Search for the cell housing the specified text and yield its [x, y] center coordinate. 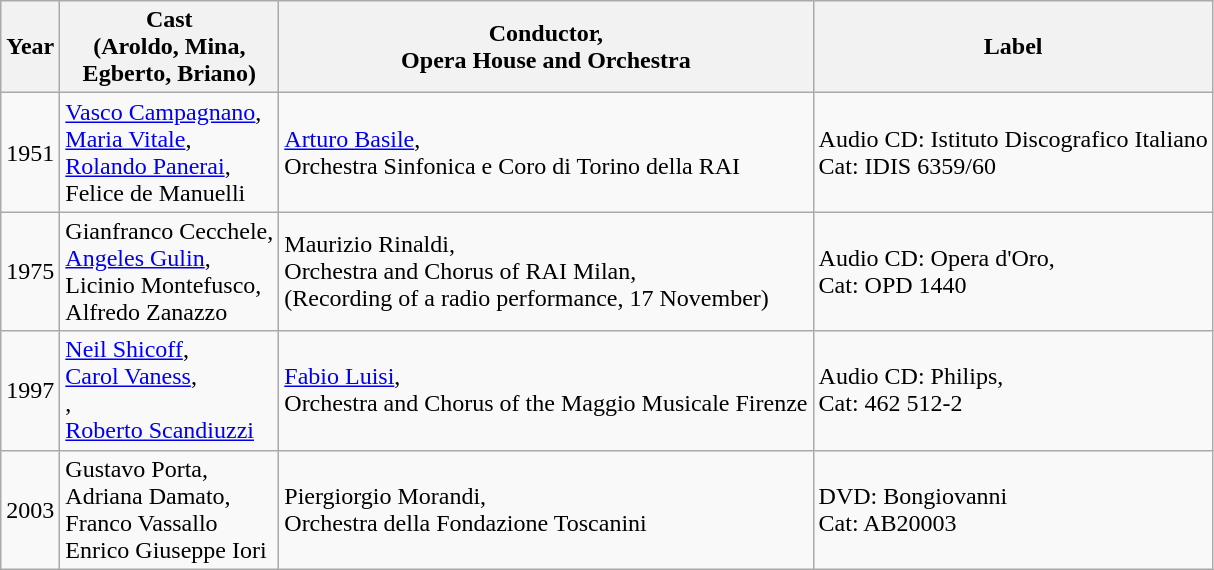
Audio CD: Philips,Cat: 462 512-2 [1013, 390]
Gianfranco Cecchele,Angeles Gulin,Licinio Montefusco,Alfredo Zanazzo [170, 272]
Audio CD: Opera d'Oro,Cat: OPD 1440 [1013, 272]
Gustavo Porta,Adriana Damato,Franco VassalloEnrico Giuseppe Iori [170, 510]
Arturo Basile,Orchestra Sinfonica e Coro di Torino della RAI [546, 152]
1951 [30, 152]
1975 [30, 272]
Audio CD: Istituto Discografico ItalianoCat: IDIS 6359/60 [1013, 152]
Cast(Aroldo, Mina,Egberto, Briano) [170, 47]
Conductor,Opera House and Orchestra [546, 47]
Year [30, 47]
1997 [30, 390]
Neil Shicoff,Carol Vaness,,Roberto Scandiuzzi [170, 390]
DVD: BongiovanniCat: AB20003 [1013, 510]
Piergiorgio Morandi,Orchestra della Fondazione Toscanini [546, 510]
Fabio Luisi,Orchestra and Chorus of the Maggio Musicale Firenze [546, 390]
2003 [30, 510]
Maurizio Rinaldi, Orchestra and Chorus of RAI Milan,(Recording of a radio performance, 17 November) [546, 272]
Vasco Campagnano,Maria Vitale,Rolando Panerai,Felice de Manuelli [170, 152]
Label [1013, 47]
